Extract the (x, y) coordinate from the center of the cell holding the provided text.  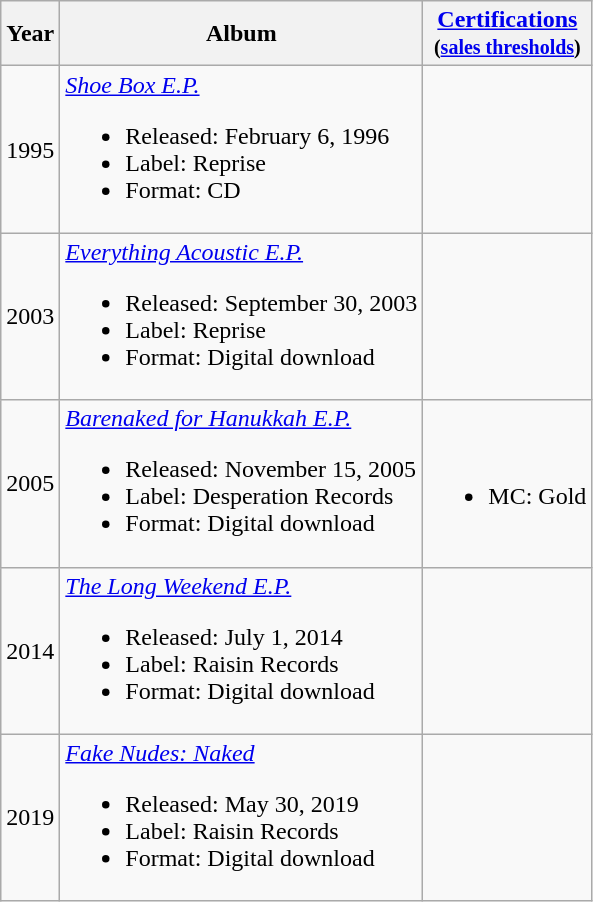
2014 (30, 650)
2019 (30, 818)
MC: Gold (508, 484)
Everything Acoustic E.P.Released: September 30, 2003Label: RepriseFormat: Digital download (242, 316)
The Long Weekend E.P.Released: July 1, 2014Label: Raisin RecordsFormat: Digital download (242, 650)
Album (242, 34)
Year (30, 34)
Certifications(sales thresholds) (508, 34)
2005 (30, 484)
2003 (30, 316)
Fake Nudes: NakedReleased: May 30, 2019Label: Raisin RecordsFormat: Digital download (242, 818)
1995 (30, 150)
Barenaked for Hanukkah E.P.Released: November 15, 2005Label: Desperation RecordsFormat: Digital download (242, 484)
Shoe Box E.P.Released: February 6, 1996Label: RepriseFormat: CD (242, 150)
